Extract the [x, y] coordinate from the center of the cell holding the provided text.  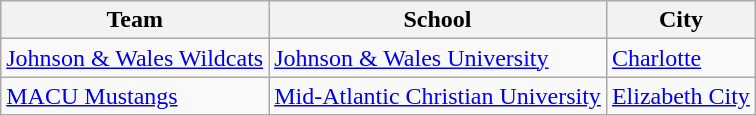
Mid-Atlantic Christian University [438, 96]
Team [135, 20]
Johnson & Wales Wildcats [135, 58]
City [680, 20]
Elizabeth City [680, 96]
MACU Mustangs [135, 96]
Johnson & Wales University [438, 58]
Charlotte [680, 58]
School [438, 20]
